Return the (x, y) coordinate for the center point of the cell that contains the specified text.  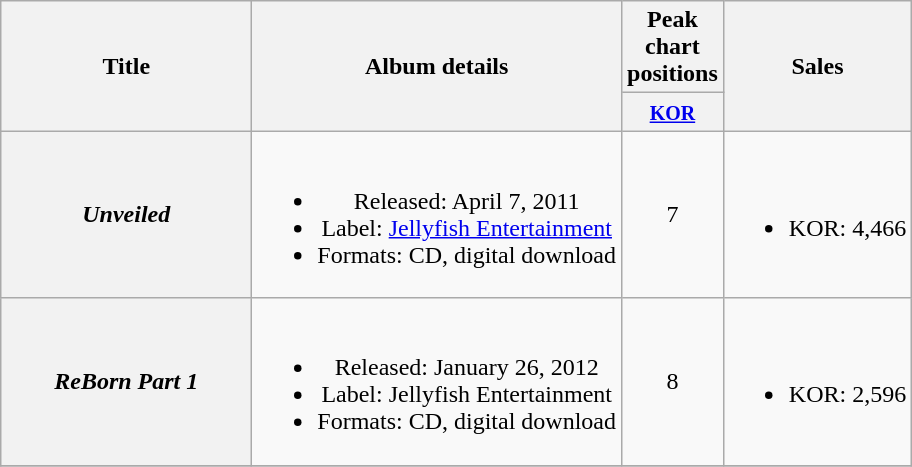
7 (673, 214)
KOR (673, 112)
Title (126, 66)
Released: April 7, 2011Label: Jellyfish EntertainmentFormats: CD, digital download (437, 214)
8 (673, 382)
KOR: 4,466 (817, 214)
Peak chart positions (673, 47)
Album details (437, 66)
Sales (817, 66)
Unveiled (126, 214)
ReBorn Part 1 (126, 382)
KOR: 2,596 (817, 382)
Released: January 26, 2012Label: Jellyfish EntertainmentFormats: CD, digital download (437, 382)
